Detect which cell encompasses the target text, then output its [X, Y] center coordinate. 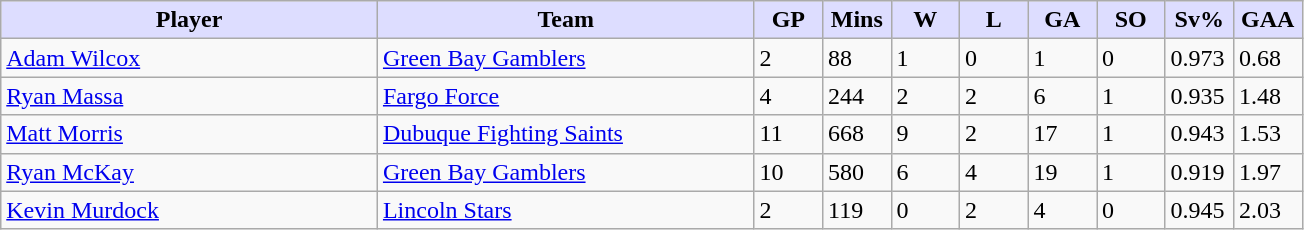
Player [190, 20]
0.935 [1199, 96]
Ryan McKay [190, 172]
GP [788, 20]
1.97 [1268, 172]
0.945 [1199, 210]
SO [1130, 20]
10 [788, 172]
244 [857, 96]
119 [857, 210]
Lincoln Stars [566, 210]
88 [857, 58]
Ryan Massa [190, 96]
580 [857, 172]
1.53 [1268, 134]
19 [1062, 172]
11 [788, 134]
2.03 [1268, 210]
9 [925, 134]
Kevin Murdock [190, 210]
W [925, 20]
Dubuque Fighting Saints [566, 134]
0.943 [1199, 134]
GAA [1268, 20]
Fargo Force [566, 96]
Matt Morris [190, 134]
L [994, 20]
Adam Wilcox [190, 58]
Sv% [1199, 20]
GA [1062, 20]
1.48 [1268, 96]
Mins [857, 20]
0.973 [1199, 58]
Team [566, 20]
0.68 [1268, 58]
668 [857, 134]
17 [1062, 134]
0.919 [1199, 172]
